From the cell containing the given text, extract its center point as (x, y) coordinate. 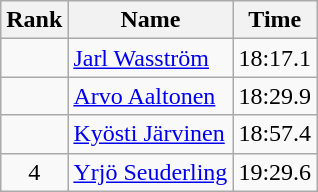
Time (275, 20)
Name (150, 20)
Kyösti Järvinen (150, 134)
18:57.4 (275, 134)
Yrjö Seuderling (150, 172)
Jarl Wasström (150, 58)
18:29.9 (275, 96)
4 (34, 172)
Rank (34, 20)
Arvo Aaltonen (150, 96)
19:29.6 (275, 172)
18:17.1 (275, 58)
